Return [X, Y] of the center of cell containing provided text 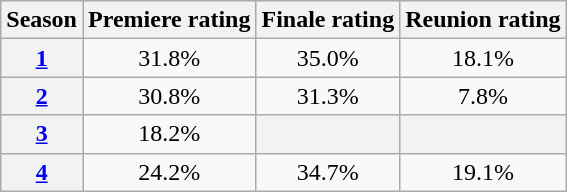
1 [42, 58]
30.8% [168, 96]
35.0% [328, 58]
Season [42, 20]
Premiere rating [168, 20]
4 [42, 172]
34.7% [328, 172]
Reunion rating [483, 20]
31.8% [168, 58]
18.2% [168, 134]
18.1% [483, 58]
3 [42, 134]
7.8% [483, 96]
19.1% [483, 172]
Finale rating [328, 20]
31.3% [328, 96]
24.2% [168, 172]
2 [42, 96]
